From the cell containing the given text, extract its center point as [x, y] coordinate. 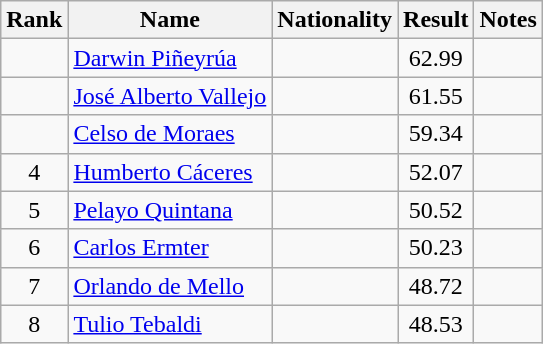
50.52 [436, 210]
59.34 [436, 134]
50.23 [436, 248]
Carlos Ermter [170, 248]
Notes [508, 20]
52.07 [436, 172]
62.99 [436, 58]
6 [34, 248]
Nationality [335, 20]
Orlando de Mello [170, 286]
José Alberto Vallejo [170, 96]
7 [34, 286]
Celso de Moraes [170, 134]
Tulio Tebaldi [170, 324]
48.53 [436, 324]
61.55 [436, 96]
48.72 [436, 286]
Name [170, 20]
Humberto Cáceres [170, 172]
5 [34, 210]
Result [436, 20]
8 [34, 324]
Pelayo Quintana [170, 210]
4 [34, 172]
Darwin Piñeyrúa [170, 58]
Rank [34, 20]
